Locate the cell with the specified text and output its (X, Y) center coordinate. 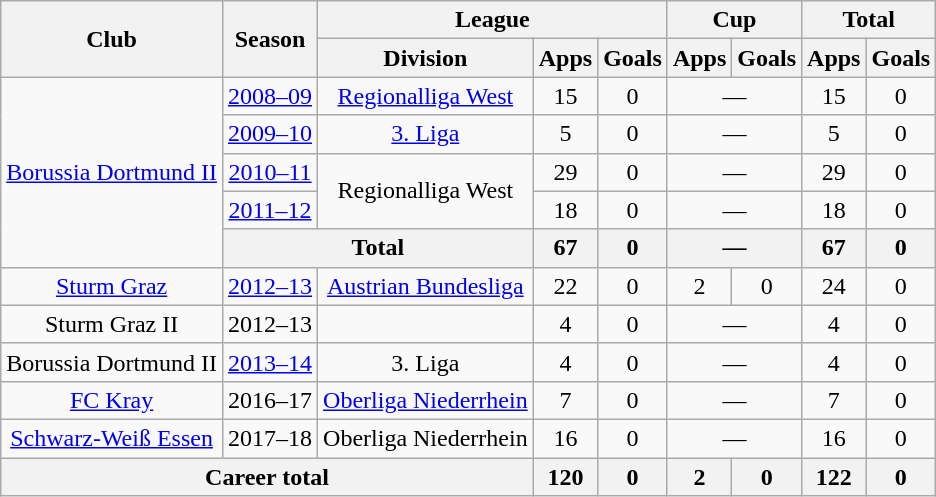
Division (426, 58)
2017–18 (270, 438)
League (493, 20)
122 (834, 477)
2009–10 (270, 134)
Club (112, 39)
Season (270, 39)
2011–12 (270, 210)
2008–09 (270, 96)
2010–11 (270, 172)
24 (834, 286)
2016–17 (270, 400)
FC Kray (112, 400)
22 (565, 286)
Schwarz-Weiß Essen (112, 438)
2013–14 (270, 362)
Austrian Bundesliga (426, 286)
120 (565, 477)
Career total (267, 477)
Sturm Graz II (112, 324)
Cup (734, 20)
Sturm Graz (112, 286)
